Scan for the cell matching the given text and deliver its (X, Y) coordinate at center. 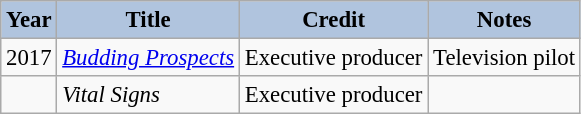
Budding Prospects (148, 58)
Television pilot (504, 58)
Title (148, 20)
Notes (504, 20)
Vital Signs (148, 95)
2017 (29, 58)
Year (29, 20)
Credit (333, 20)
